Return the (x, y) coordinate for the center point of the cell that contains the specified text.  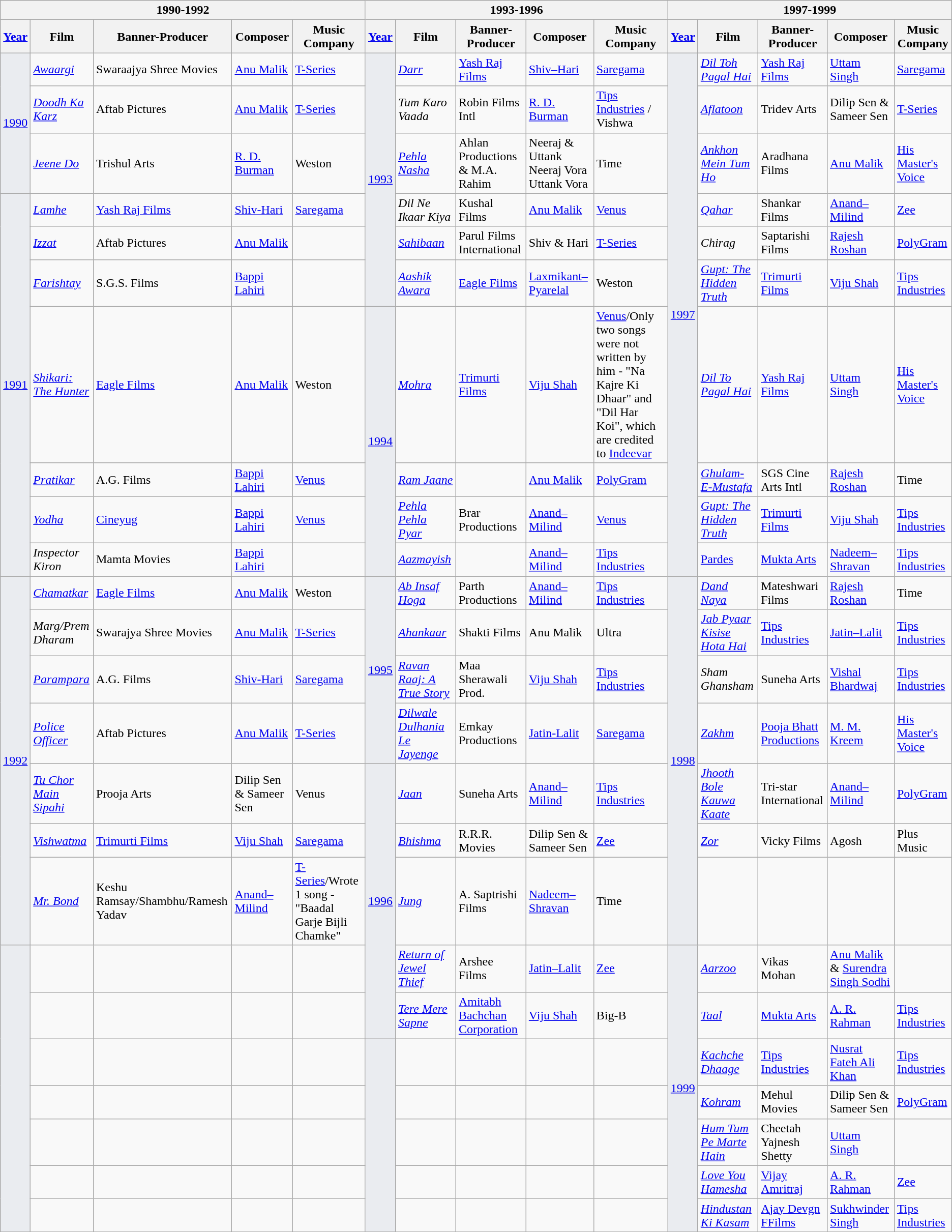
1995 (380, 669)
Taal (728, 1015)
Kachche Dhaage (728, 1062)
1999 (682, 1089)
Cheetah Yajnesh Shetty (793, 1142)
Shiv & Hari (559, 243)
Big-B (631, 1015)
Hindustan Ki Kasam (728, 1215)
Sukhwinder Singh (861, 1215)
Shikari: The Hunter (62, 385)
Aazmayish (426, 560)
Ram Jaane (426, 479)
A. Saptrishi Films (491, 901)
Dand Naya (728, 592)
Ab Insaf Hoga (426, 592)
Zakhm (728, 734)
Farishtay (62, 283)
Ahlan Productions & M.A. Rahim (491, 163)
Maa Sherawali Prod. (491, 680)
Pehla Pehla Pyar (426, 519)
Ravan Raaj: A True Story (426, 680)
Venus/Only two songs were not written by him - "Na Kajre Ki Dhaar" and "Dil Har Koi", which are credited to Indeevar (631, 385)
Marg/Prem Dharam (62, 633)
Izzat (62, 243)
Laxmikant–Pyarelal (559, 283)
Parul Films International (491, 243)
M. M. Kreem (861, 734)
Dil Ne Ikaar Kiya (426, 210)
Dil To Pagal Hai (728, 385)
1991 (15, 385)
1997 (682, 314)
Yodha (62, 519)
Dilwale Dulhania Le Jayenge (426, 734)
Jhooth Bole Kauwa Kaate (728, 794)
Vijay Amritraj (793, 1182)
Tere Mere Sapne (426, 1015)
Trishul Arts (162, 163)
Police Officer (62, 734)
Robin Films Intl (491, 109)
Pooja Bhatt Productions (793, 734)
Cineyug (162, 519)
Aradhana Films (793, 163)
Sahibaan (426, 243)
Kushal Films (491, 210)
Ultra (631, 633)
Shiv–Hari (559, 69)
Swarajya Shree Movies (162, 633)
Lamhe (62, 210)
Mohra (426, 385)
Aflatoon (728, 109)
Jatin-Lalit (559, 734)
Pardes (728, 560)
Return of Jewel Thief (426, 969)
Hum Tum Pe Marte Hain (728, 1142)
Mateshwari Films (793, 592)
Neeraj & Uttank Neeraj Vora Uttank Vora (559, 163)
Anu Malik & Surendra Singh Sodhi (861, 969)
1996 (380, 901)
Shankar Films (793, 210)
Parth Productions (491, 592)
Chirag (728, 243)
Vishwatma (62, 840)
T-Series/Wrote 1 song - "Baadal Garje Bijli Chamke" (329, 901)
Parampara (62, 680)
Tridev Arts (793, 109)
Pehla Nasha (426, 163)
Inspector Kiron (62, 560)
Ajay Devgn FFilms (793, 1215)
Love You Hamesha (728, 1182)
Arshee Films (491, 969)
Aarzoo (728, 969)
R.R.R. Movies (491, 840)
Mehul Movies (793, 1102)
Qahar (728, 210)
Plus Music (923, 840)
Jung (426, 901)
Tri-star International (793, 794)
1998 (682, 760)
Ahankaar (426, 633)
Nusrat Fateh Ali Khan (861, 1062)
Tum Karo Vaada (426, 109)
Prooja Arts (162, 794)
Vikas Mohan (793, 969)
Jaan (426, 794)
Vicky Films (793, 840)
Ankhon Mein Tum Ho (728, 163)
1990 (15, 123)
Zor (728, 840)
Jeene Do (62, 163)
Keshu Ramsay/Shambhu/Ramesh Yadav (162, 901)
1993 (380, 180)
Shakti Films (491, 633)
Brar Productions (491, 519)
Vishal Bhardwaj (861, 680)
1997-1999 (810, 10)
Bhishma (426, 840)
Tips Industries / Vishwa (631, 109)
Mr. Bond (62, 901)
Ghulam-E-Mustafa (728, 479)
Aashik Awara (426, 283)
SGS Cine Arts Intl (793, 479)
Agosh (861, 840)
1994 (380, 441)
Mamta Movies (162, 560)
1990-1992 (183, 10)
Tu Chor Main Sipahi (62, 794)
Chamatkar (62, 592)
S.G.S. Films (162, 283)
Saptarishi Films (793, 243)
Kohram (728, 1102)
Dil Toh Pagal Hai (728, 69)
Swaraajya Shree Movies (162, 69)
Doodh Ka Karz (62, 109)
Awaargi (62, 69)
1993-1996 (517, 10)
1992 (15, 760)
Darr (426, 69)
Jab Pyaar Kisise Hota Hai (728, 633)
Amitabh Bachchan Corporation (491, 1015)
Emkay Productions (491, 734)
Pratikar (62, 479)
Sham Ghansham (728, 680)
